Pinpoint the cell where the given text exists, returning its (x, y) midpoint coordinate. 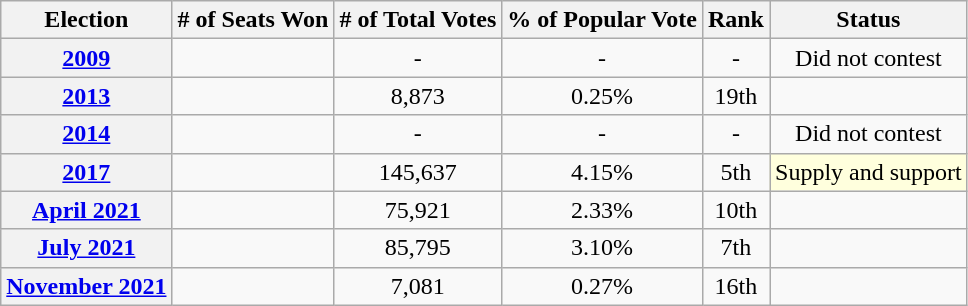
85,795 (418, 248)
Election (86, 20)
19th (736, 96)
7th (736, 248)
75,921 (418, 210)
% of Popular Vote (602, 20)
5th (736, 172)
10th (736, 210)
April 2021 (86, 210)
3.10% (602, 248)
8,873 (418, 96)
November 2021 (86, 286)
145,637 (418, 172)
2.33% (602, 210)
# of Seats Won (253, 20)
Status (869, 20)
16th (736, 286)
2009 (86, 58)
7,081 (418, 286)
July 2021 (86, 248)
Rank (736, 20)
2017 (86, 172)
0.25% (602, 96)
# of Total Votes (418, 20)
4.15% (602, 172)
2014 (86, 134)
0.27% (602, 286)
Supply and support (869, 172)
2013 (86, 96)
